Determine the (x, y) coordinate at the center of the cell enclosing the given text.  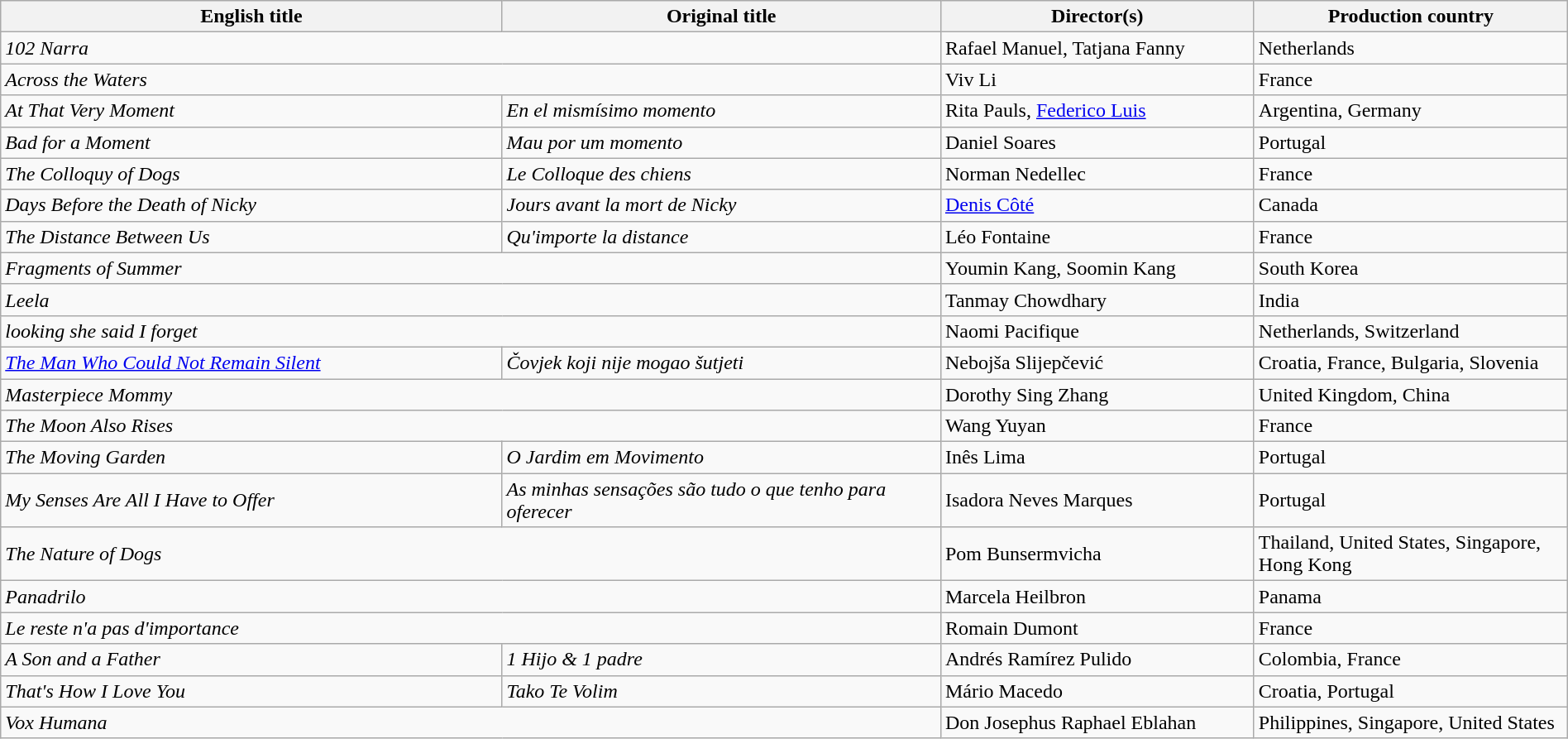
India (1411, 300)
Panadrilo (471, 597)
A Son and a Father (251, 660)
Days Before the Death of Nicky (251, 205)
Rafael Manuel, Tatjana Fanny (1097, 48)
Leela (471, 300)
Čovjek koji nije mogao šutjeti (721, 362)
Naomi Pacifique (1097, 331)
Le Colloque des chiens (721, 174)
1 Hijo & 1 padre (721, 660)
O Jardim em Movimento (721, 458)
Netherlands, Switzerland (1411, 331)
That's How I Love You (251, 691)
Nebojša Slijepčević (1097, 362)
Tako Te Volim (721, 691)
Daniel Soares (1097, 142)
United Kingdom, China (1411, 395)
Thailand, United States, Singapore, Hong Kong (1411, 554)
Don Josephus Raphael Eblahan (1097, 722)
The Moon Also Rises (471, 426)
Wang Yuyan (1097, 426)
Inês Lima (1097, 458)
The Man Who Could Not Remain Silent (251, 362)
English title (251, 17)
Léo Fontaine (1097, 237)
The Moving Garden (251, 458)
Mau por um momento (721, 142)
Andrés Ramírez Pulido (1097, 660)
Romain Dumont (1097, 628)
Youmin Kang, Soomin Kang (1097, 268)
My Senses Are All I Have to Offer (251, 500)
Production country (1411, 17)
At That Very Moment (251, 111)
En el mismísimo momento (721, 111)
Argentina, Germany (1411, 111)
The Distance Between Us (251, 237)
South Korea (1411, 268)
Colombia, France (1411, 660)
Pom Bunsermvicha (1097, 554)
Original title (721, 17)
Philippines, Singapore, United States (1411, 722)
Jours avant la mort de Nicky (721, 205)
Croatia, Portugal (1411, 691)
The Colloquy of Dogs (251, 174)
Qu'importe la distance (721, 237)
The Nature of Dogs (471, 554)
Croatia, France, Bulgaria, Slovenia (1411, 362)
Rita Pauls, Federico Luis (1097, 111)
Viv Li (1097, 79)
Canada (1411, 205)
As minhas sensações são tudo o que tenho para oferecer (721, 500)
Masterpiece Mommy (471, 395)
Denis Côté (1097, 205)
102 Narra (471, 48)
Isadora Neves Marques (1097, 500)
Director(s) (1097, 17)
Dorothy Sing Zhang (1097, 395)
Le reste n'a pas d'importance (471, 628)
Marcela Heilbron (1097, 597)
Panama (1411, 597)
Mário Macedo (1097, 691)
Tanmay Chowdhary (1097, 300)
Bad for a Moment (251, 142)
Netherlands (1411, 48)
Norman Nedellec (1097, 174)
Vox Humana (471, 722)
Across the Waters (471, 79)
Fragments of Summer (471, 268)
looking she said I forget (471, 331)
